Capture the cell that displays the provided text and extract its [x, y] central coordinate. 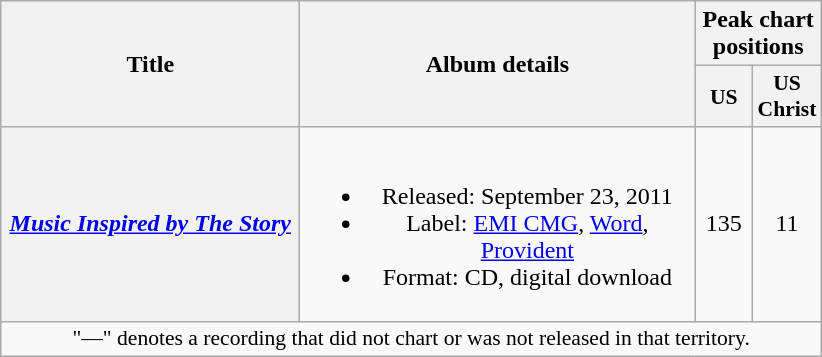
US [724, 96]
Title [150, 64]
Music Inspired by The Story [150, 224]
11 [788, 224]
135 [724, 224]
"—" denotes a recording that did not chart or was not released in that territory. [412, 339]
Peak chart positions [758, 34]
USChrist [788, 96]
Released: September 23, 2011Label: EMI CMG, Word, ProvidentFormat: CD, digital download [498, 224]
Album details [498, 64]
